Find where the given text appears and provide that cell's center as (X, Y) coordinate. 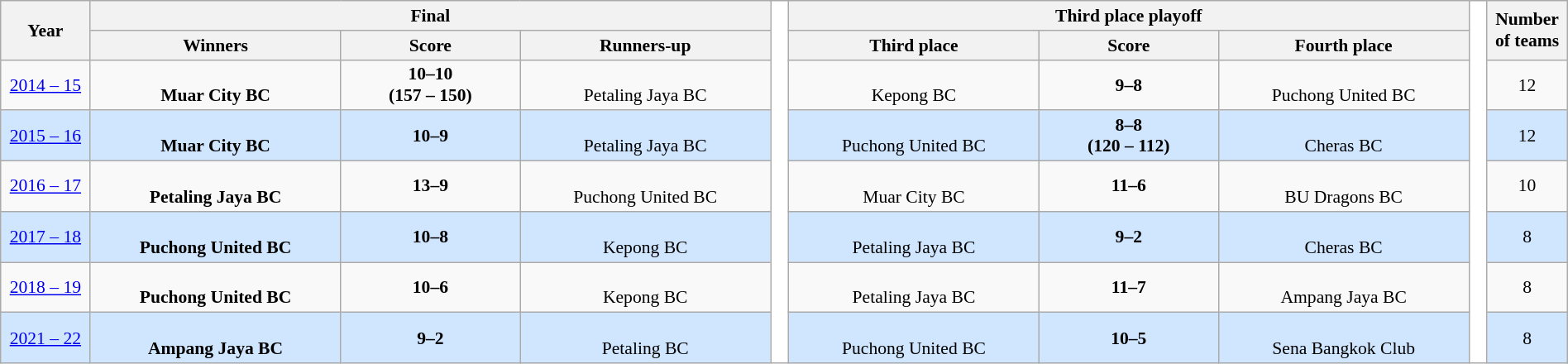
Year (45, 30)
Number of teams (1527, 30)
10–5 (1130, 338)
Petaling BC (645, 338)
Winners (215, 45)
10–8 (430, 237)
Fourth place (1343, 45)
8–8(120 – 112) (1130, 136)
10–10(157 – 150) (430, 84)
Final (430, 16)
2016 – 17 (45, 187)
10–9 (430, 136)
Third place (913, 45)
10–6 (430, 288)
10 (1527, 187)
2017 – 18 (45, 237)
11–6 (1130, 187)
2014 – 15 (45, 84)
2018 – 19 (45, 288)
Runners-up (645, 45)
Third place playoff (1128, 16)
BU Dragons BC (1343, 187)
13–9 (430, 187)
2021 – 22 (45, 338)
11–7 (1130, 288)
2015 – 16 (45, 136)
Sena Bangkok Club (1343, 338)
9–8 (1130, 84)
